Extract the [X, Y] coordinate from the center of the cell holding the provided text.  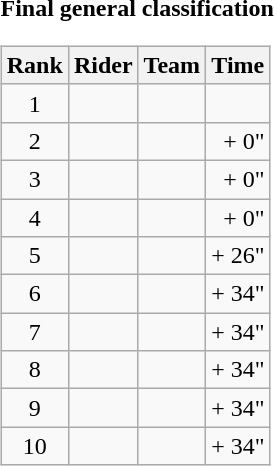
2 [34, 141]
Time [238, 65]
10 [34, 446]
Rider [103, 65]
8 [34, 370]
+ 26" [238, 256]
3 [34, 179]
Team [172, 65]
7 [34, 332]
9 [34, 408]
5 [34, 256]
4 [34, 217]
6 [34, 294]
1 [34, 103]
Rank [34, 65]
